Determine the (x, y) coordinate at the center of the cell enclosing the given text.  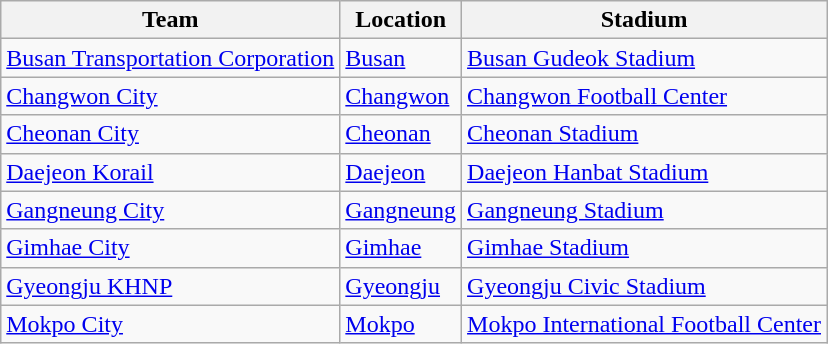
Gyeongju KHNP (170, 286)
Gimhae Stadium (644, 248)
Cheonan (401, 134)
Gyeongju (401, 286)
Busan (401, 58)
Gangneung (401, 210)
Changwon City (170, 96)
Location (401, 20)
Busan Gudeok Stadium (644, 58)
Changwon Football Center (644, 96)
Daejeon Korail (170, 172)
Daejeon (401, 172)
Gimhae City (170, 248)
Stadium (644, 20)
Gimhae (401, 248)
Daejeon Hanbat Stadium (644, 172)
Busan Transportation Corporation (170, 58)
Gangneung City (170, 210)
Mokpo City (170, 324)
Cheonan Stadium (644, 134)
Cheonan City (170, 134)
Team (170, 20)
Gyeongju Civic Stadium (644, 286)
Changwon (401, 96)
Gangneung Stadium (644, 210)
Mokpo International Football Center (644, 324)
Mokpo (401, 324)
